Capture the cell that displays the provided text and extract its (x, y) central coordinate. 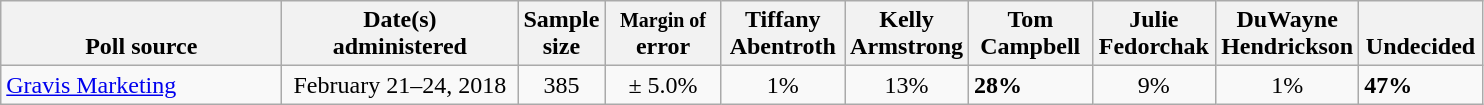
385 (562, 85)
JulieFedorchak (1154, 34)
28% (1031, 85)
9% (1154, 85)
13% (907, 85)
TiffanyAbentroth (783, 34)
Gravis Marketing (142, 85)
Date(s)administered (400, 34)
47% (1421, 85)
Margin oferror (663, 34)
± 5.0% (663, 85)
Undecided (1421, 34)
KellyArmstrong (907, 34)
February 21–24, 2018 (400, 85)
Samplesize (562, 34)
Poll source (142, 34)
DuWayneHendrickson (1288, 34)
TomCampbell (1031, 34)
